Find where the given text appears and provide that cell's center as (X, Y) coordinate. 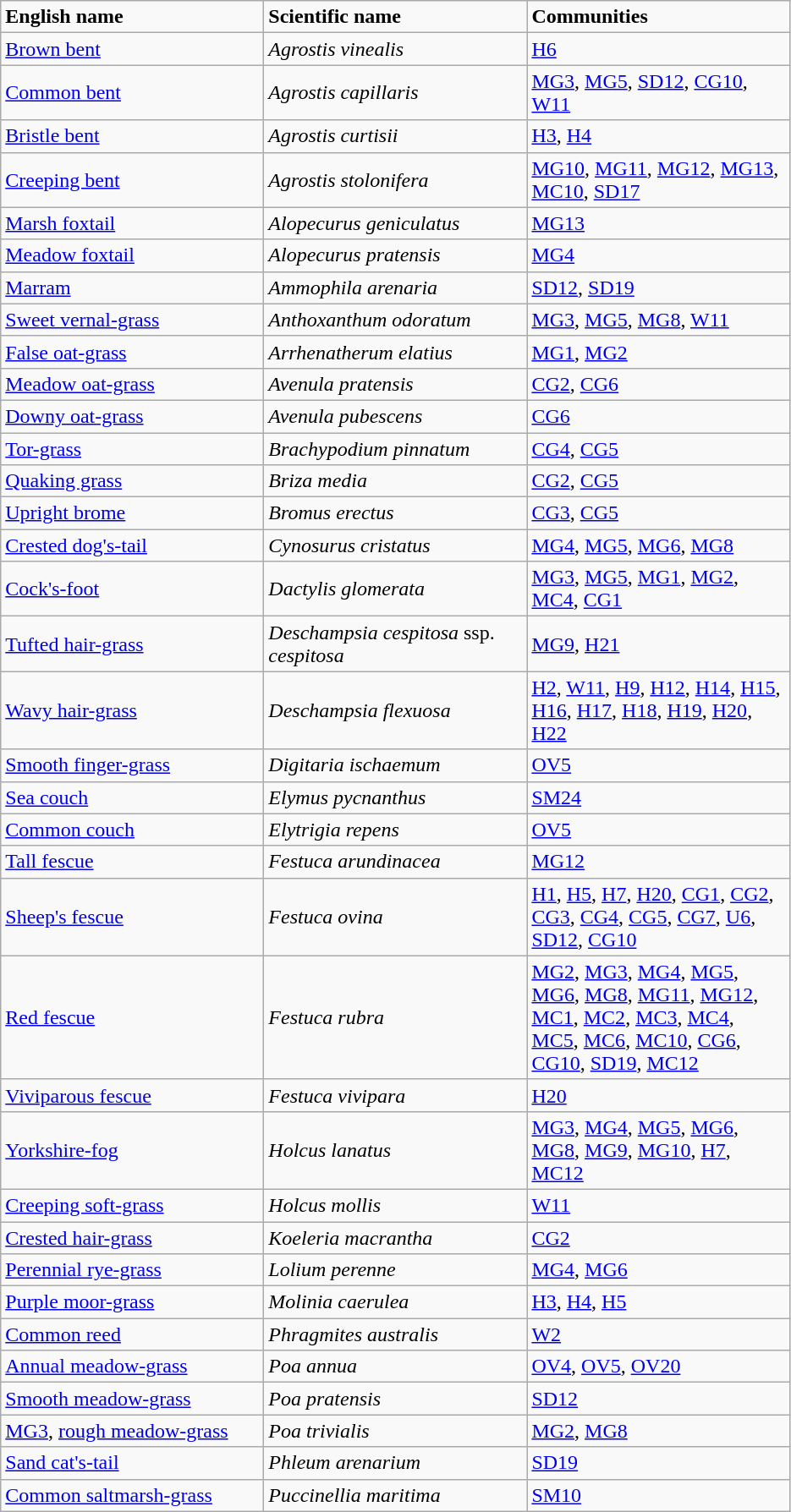
MG4, MG6 (658, 1270)
Lolium perenne (396, 1270)
MG10, MG11, MG12, MG13, MC10, SD17 (658, 179)
Tall fescue (132, 862)
MG4 (658, 255)
Tufted hair-grass (132, 644)
Alopecurus pratensis (396, 255)
Anthoxanthum odoratum (396, 320)
English name (132, 17)
MG3, MG5, SD12, CG10, W11 (658, 93)
Cynosurus cristatus (396, 545)
Agrostis stolonifera (396, 179)
Molinia caerulea (396, 1302)
Brown bent (132, 49)
Deschampsia cespitosa ssp. cespitosa (396, 644)
CG4, CG5 (658, 449)
Bristle bent (132, 136)
W2 (658, 1334)
Festuca vivipara (396, 1095)
Poa pratensis (396, 1399)
Dactylis glomerata (396, 589)
Digitaria ischaemum (396, 765)
False oat-grass (132, 352)
SD12, SD19 (658, 288)
MG9, H21 (658, 644)
Festuca arundinacea (396, 862)
Common couch (132, 830)
MG13 (658, 223)
MG3, MG5, MG8, W11 (658, 320)
CG3, CG5 (658, 513)
Perennial rye-grass (132, 1270)
MG2, MG8 (658, 1431)
Quaking grass (132, 481)
Red fescue (132, 1017)
Holcus mollis (396, 1205)
W11 (658, 1205)
Elymus pycnanthus (396, 797)
MG12 (658, 862)
CG2, CG5 (658, 481)
Festuca rubra (396, 1017)
Sweet vernal-grass (132, 320)
Cock's-foot (132, 589)
Deschampsia flexuosa (396, 710)
Crested dog's-tail (132, 545)
H20 (658, 1095)
Phragmites australis (396, 1334)
Smooth finger-grass (132, 765)
H2, W11, H9, H12, H14, H15, H16, H17, H18, H19, H20, H22 (658, 710)
Holcus lanatus (396, 1150)
Avenula pubescens (396, 416)
CG2 (658, 1237)
Poa trivialis (396, 1431)
MG3, rough meadow-grass (132, 1431)
SD19 (658, 1463)
Marsh foxtail (132, 223)
Puccinellia maritima (396, 1495)
H1, H5, H7, H20, CG1, CG2, CG3, CG4, CG5, CG7, U6, SD12, CG10 (658, 917)
Koeleria macrantha (396, 1237)
MG2, MG3, MG4, MG5, MG6, MG8, MG11, MG12, MC1, MC2, MC3, MC4, MC5, MC6, MC10, CG6, CG10, SD19, MC12 (658, 1017)
CG2, CG6 (658, 384)
H6 (658, 49)
Sea couch (132, 797)
Viviparous fescue (132, 1095)
Smooth meadow-grass (132, 1399)
Common bent (132, 93)
MG4, MG5, MG6, MG8 (658, 545)
MG3, MG5, MG1, MG2, MC4, CG1 (658, 589)
Wavy hair-grass (132, 710)
Downy oat-grass (132, 416)
Briza media (396, 481)
Tor-grass (132, 449)
Festuca ovina (396, 917)
Crested hair-grass (132, 1237)
Common saltmarsh-grass (132, 1495)
MG3, MG4, MG5, MG6, MG8, MG9, MG10, H7, MC12 (658, 1150)
H3, H4, H5 (658, 1302)
Bromus erectus (396, 513)
OV4, OV5, OV20 (658, 1367)
Meadow foxtail (132, 255)
Sand cat's-tail (132, 1463)
Elytrigia repens (396, 830)
Ammophila arenaria (396, 288)
Scientific name (396, 17)
Common reed (132, 1334)
H3, H4 (658, 136)
Marram (132, 288)
Meadow oat-grass (132, 384)
Creeping soft-grass (132, 1205)
Communities (658, 17)
Arrhenatherum elatius (396, 352)
Avenula pratensis (396, 384)
Sheep's fescue (132, 917)
SD12 (658, 1399)
SM24 (658, 797)
Creeping bent (132, 179)
Phleum arenarium (396, 1463)
Alopecurus geniculatus (396, 223)
MG1, MG2 (658, 352)
Agrostis curtisii (396, 136)
Upright brome (132, 513)
Annual meadow-grass (132, 1367)
Poa annua (396, 1367)
CG6 (658, 416)
Agrostis capillaris (396, 93)
SM10 (658, 1495)
Agrostis vinealis (396, 49)
Brachypodium pinnatum (396, 449)
Yorkshire-fog (132, 1150)
Purple moor-grass (132, 1302)
